Extract the [X, Y] coordinate from the center of the cell holding the provided text.  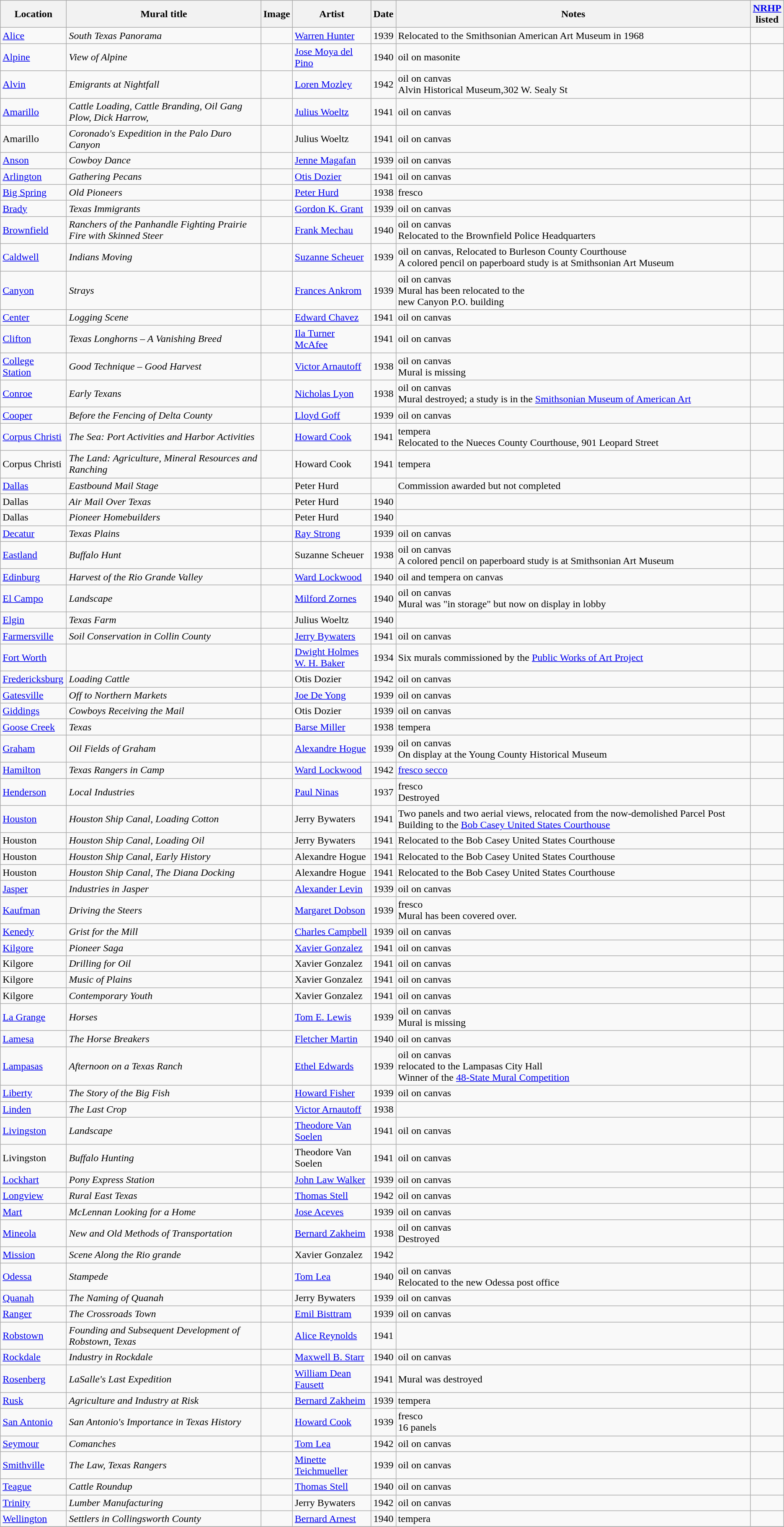
Cooper [34, 415]
oil on canvasMural destroyed; a study is in the Smithsonian Museum of American Art [573, 394]
The Sea: Port Activities and Harbor Activities [164, 437]
Conroe [34, 394]
Longview [34, 1196]
Afternoon on a Texas Ranch [164, 1066]
Gathering Pecans [164, 176]
Anson [34, 160]
Rural East Texas [164, 1196]
Image [276, 14]
Buffalo Hunting [164, 1158]
Alice Reynolds [332, 1336]
Smithville [34, 1465]
Elgin [34, 620]
Grist for the Mill [164, 932]
Eastland [34, 555]
Teague [34, 1487]
Tom E. Lewis [332, 1017]
Logging Scene [164, 318]
Alvin [34, 85]
Seymour [34, 1444]
Houston Ship Canal, Early History [164, 857]
Six murals commissioned by the Public Works of Art Project [573, 658]
Agriculture and Industry at Risk [164, 1400]
Odessa [34, 1276]
Stampede [164, 1276]
Trinity [34, 1503]
New and Old Methods of Transportation [164, 1233]
LaSalle's Last Expedition [164, 1379]
Barse Miller [332, 727]
William Dean Fausett [332, 1379]
Mineola [34, 1233]
Caldwell [34, 257]
Lamesa [34, 1039]
Texas Immigrants [164, 208]
Before the Fencing of Delta County [164, 415]
Music of Plains [164, 980]
Henderson [34, 792]
Relocated to the Smithsonian American Art Museum in 1968 [573, 36]
NRHPlisted [767, 14]
Jose Aceves [332, 1211]
Houston Ship Canal, Loading Cotton [164, 819]
oil and tempera on canvas [573, 577]
Edinburg [34, 577]
Industry in Rockdale [164, 1357]
College Station [34, 366]
Harvest of the Rio Grande Valley [164, 577]
Fort Worth [34, 658]
oil on masonite [573, 57]
The Naming of Quanah [164, 1298]
Rockdale [34, 1357]
Local Industries [164, 792]
Fredericksburg [34, 679]
Industries in Jasper [164, 888]
Location [34, 14]
Pioneer Saga [164, 947]
Brady [34, 208]
Nicholas Lyon [332, 394]
Founding and Subsequent Development of Robstown, Texas [164, 1336]
Houston Ship Canal, The Diana Docking [164, 872]
Milford Zornes [332, 598]
The Crossroads Town [164, 1314]
Strays [164, 290]
Maxwell B. Starr [332, 1357]
Air Mail Over Texas [164, 502]
fresco [573, 192]
Cattle Loading, Cattle Branding, Oil Gang Plow, Dick Harrow, [164, 111]
Frances Ankrom [332, 290]
Edward Chavez [332, 318]
fresco secco [573, 770]
Graham [34, 748]
oil on canvasRelocated to the new Odessa post office [573, 1276]
John Law Walker [332, 1180]
Good Technique – Good Harvest [164, 366]
Mart [34, 1211]
oil on canvasrelocated to the Lampasas City HallWinner of the 48-State Mural Competition [573, 1066]
Canyon [34, 290]
oil on canvasMural has been relocated to thenew Canyon P.O. building [573, 290]
1934 [384, 658]
Old Pioneers [164, 192]
Texas [164, 727]
The Land: Agriculture, Mineral Resources and Ranching [164, 464]
Ethel Edwards [332, 1066]
Commission awarded but not completed [573, 486]
The Story of the Big Fish [164, 1093]
Date [384, 14]
The Law, Texas Rangers [164, 1465]
Howard Fisher [332, 1093]
Cowboys Receiving the Mail [164, 711]
Dwight HolmesW. H. Baker [332, 658]
Buffalo Hunt [164, 555]
Liberty [34, 1093]
Pony Express Station [164, 1180]
Emil Bisttram [332, 1314]
Decatur [34, 533]
Farmersville [34, 636]
San Antonio [34, 1422]
Oil Fields of Graham [164, 748]
fresco Mural has been covered over. [573, 910]
Center [34, 318]
Pioneer Homebuilders [164, 518]
The Last Crop [164, 1109]
Indians Moving [164, 257]
Margaret Dobson [332, 910]
Charles Campbell [332, 932]
Kenedy [34, 932]
La Grange [34, 1017]
oil on canvas, Relocated to Burleson County CourthouseA colored pencil on paperboard study is at Smithsonian Art Museum [573, 257]
McLennan Looking for a Home [164, 1211]
Big Spring [34, 192]
Mission [34, 1255]
Joe De Yong [332, 695]
Cattle Roundup [164, 1487]
Contemporary Youth [164, 996]
fresco 16 panels [573, 1422]
Warren Hunter [332, 36]
Mural title [164, 14]
Quanah [34, 1298]
Settlers in Collingsworth County [164, 1519]
Artist [332, 14]
The Horse Breakers [164, 1039]
Paul Ninas [332, 792]
Rusk [34, 1400]
Ila Turner McAfee [332, 339]
Ranchers of the Panhandle Fighting Prairie Fire with Skinned Steer [164, 230]
Kaufman [34, 910]
Linden [34, 1109]
oil on canvas Mural was "in storage" but now on display in lobby [573, 598]
oil on canvas A colored pencil on paperboard study is at Smithsonian Art Museum [573, 555]
Jasper [34, 888]
Brownfield [34, 230]
oil on canvasOn display at the Young County Historical Museum [573, 748]
El Campo [34, 598]
Houston Ship Canal, Loading Oil [164, 841]
Giddings [34, 711]
Bernard Arnest [332, 1519]
Two panels and two aerial views, relocated from the now-demolished Parcel Post Building to the Bob Casey United States Courthouse [573, 819]
Jose Moya del Pino [332, 57]
Robstown [34, 1336]
Rosenberg [34, 1379]
Arlington [34, 176]
South Texas Panorama [164, 36]
Alpine [34, 57]
View of Alpine [164, 57]
frescoDestroyed [573, 792]
Fletcher Martin [332, 1039]
Eastbound Mail Stage [164, 486]
Goose Creek [34, 727]
Gordon K. Grant [332, 208]
Scene Along the Rio grande [164, 1255]
Soil Conservation in Collin County [164, 636]
Wellington [34, 1519]
Lockhart [34, 1180]
Texas Farm [164, 620]
Coronado's Expedition in the Palo Duro Canyon [164, 139]
Off to Northern Markets [164, 695]
Early Texans [164, 394]
Lampasas [34, 1066]
Texas Longhorns – A Vanishing Breed [164, 339]
Clifton [34, 339]
Drilling for Oil [164, 964]
Cowboy Dance [164, 160]
Emigrants at Nightfall [164, 85]
oil on canvas Alvin Historical Museum,302 W. Sealy St [573, 85]
Notes [573, 14]
Frank Mechau [332, 230]
Alexander Levin [332, 888]
Driving the Steers [164, 910]
Alice [34, 36]
Loren Mozley [332, 85]
Hamilton [34, 770]
Horses [164, 1017]
Jenne Magafan [332, 160]
Gatesville [34, 695]
1937 [384, 792]
San Antonio's Importance in Texas History [164, 1422]
Lumber Manufacturing [164, 1503]
Ranger [34, 1314]
temperaRelocated to the Nueces County Courthouse, 901 Leopard Street [573, 437]
oil on canvasRelocated to the Brownfield Police Headquarters [573, 230]
Ray Strong [332, 533]
oil on canvasDestroyed [573, 1233]
Loading Cattle [164, 679]
Mural was destroyed [573, 1379]
Lloyd Goff [332, 415]
Texas Rangers in Camp [164, 770]
Minette Teichmueller [332, 1465]
Texas Plains [164, 533]
Comanches [164, 1444]
